Output the (x, y) coordinate of the center of the cell containing the given text.  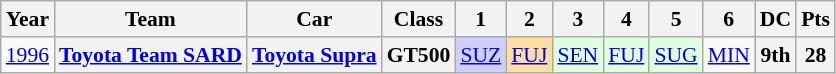
Pts (816, 19)
1996 (28, 55)
5 (676, 19)
SUZ (480, 55)
6 (729, 19)
DC (776, 19)
MIN (729, 55)
GT500 (419, 55)
SUG (676, 55)
3 (578, 19)
SEN (578, 55)
28 (816, 55)
Toyota Team SARD (150, 55)
4 (626, 19)
Team (150, 19)
9th (776, 55)
Year (28, 19)
2 (529, 19)
Toyota Supra (314, 55)
1 (480, 19)
Car (314, 19)
Class (419, 19)
